Search for the cell housing the specified text and yield its (x, y) center coordinate. 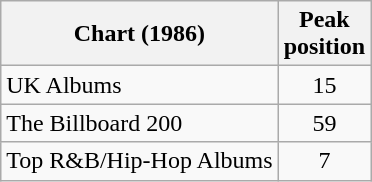
UK Albums (140, 85)
Peakposition (324, 34)
Top R&B/Hip-Hop Albums (140, 161)
Chart (1986) (140, 34)
7 (324, 161)
15 (324, 85)
59 (324, 123)
The Billboard 200 (140, 123)
